Detect which cell encompasses the target text, then output its [x, y] center coordinate. 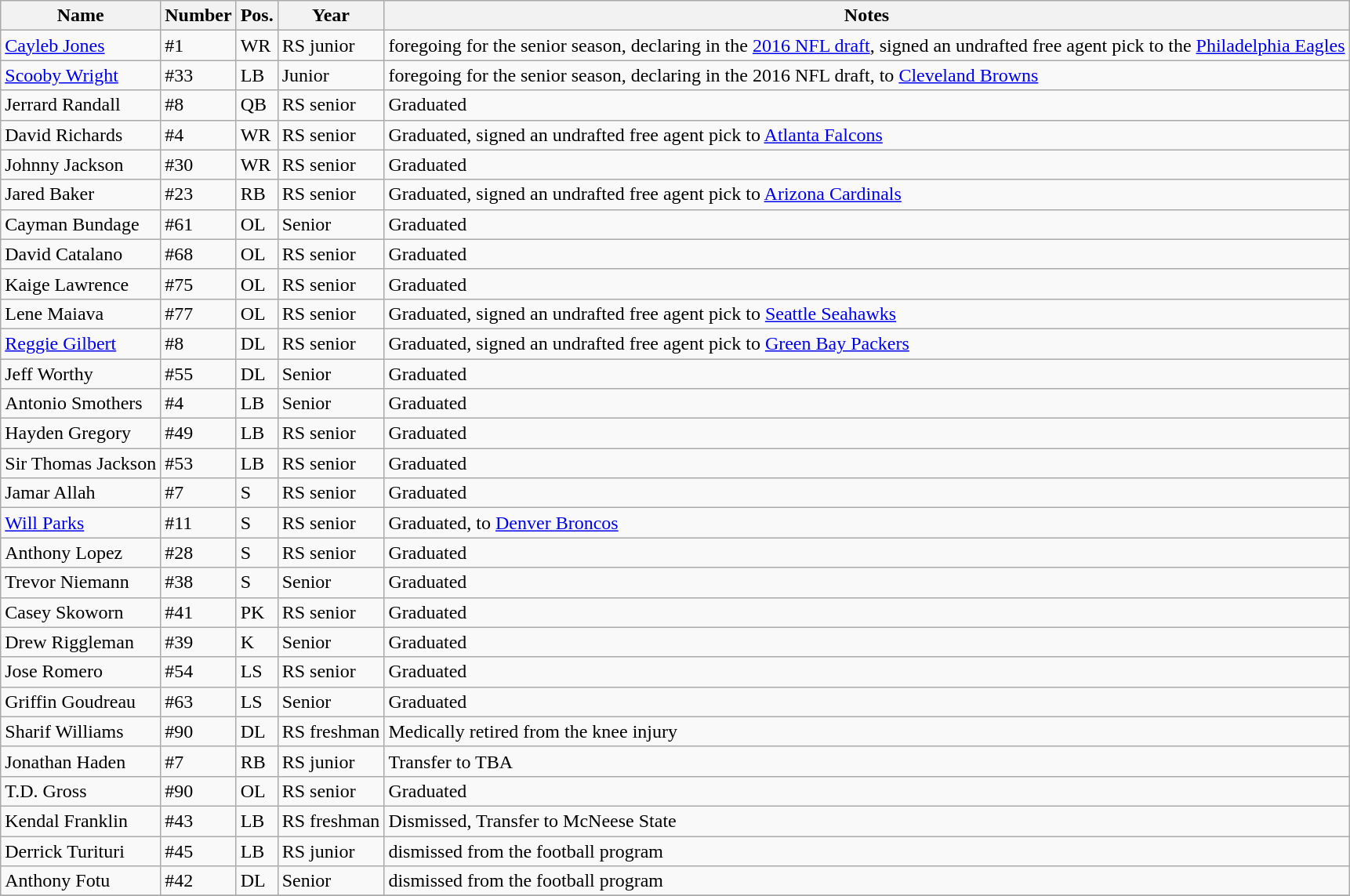
Derrick Turituri [81, 851]
Number [198, 16]
Jose Romero [81, 672]
#23 [198, 194]
K [257, 642]
#54 [198, 672]
Kendal Franklin [81, 821]
Transfer to TBA [867, 761]
#42 [198, 881]
#61 [198, 224]
#33 [198, 75]
#53 [198, 463]
Scooby Wright [81, 75]
Jared Baker [81, 194]
Dismissed, Transfer to McNeese State [867, 821]
Junior [331, 75]
#63 [198, 702]
#30 [198, 165]
Notes [867, 16]
QB [257, 105]
#43 [198, 821]
Jamar Allah [81, 493]
Kaige Lawrence [81, 284]
Sir Thomas Jackson [81, 463]
Jeff Worthy [81, 374]
Lene Maiava [81, 314]
Cayman Bundage [81, 224]
Sharif Williams [81, 731]
#39 [198, 642]
Graduated, signed an undrafted free agent pick to Seattle Seahawks [867, 314]
Medically retired from the knee injury [867, 731]
David Catalano [81, 254]
#75 [198, 284]
David Richards [81, 135]
#68 [198, 254]
Johnny Jackson [81, 165]
Antonio Smothers [81, 404]
#55 [198, 374]
Griffin Goudreau [81, 702]
#38 [198, 582]
#49 [198, 433]
Graduated, signed an undrafted free agent pick to Arizona Cardinals [867, 194]
Will Parks [81, 523]
Pos. [257, 16]
Graduated, signed an undrafted free agent pick to Atlanta Falcons [867, 135]
Trevor Niemann [81, 582]
Name [81, 16]
Casey Skoworn [81, 612]
#28 [198, 553]
Graduated, signed an undrafted free agent pick to Green Bay Packers [867, 343]
Reggie Gilbert [81, 343]
#45 [198, 851]
#1 [198, 45]
T.D. Gross [81, 791]
Anthony Fotu [81, 881]
Hayden Gregory [81, 433]
#11 [198, 523]
#77 [198, 314]
Year [331, 16]
Cayleb Jones [81, 45]
foregoing for the senior season, declaring in the 2016 NFL draft, to Cleveland Browns [867, 75]
Jonathan Haden [81, 761]
Drew Riggleman [81, 642]
Anthony Lopez [81, 553]
Jerrard Randall [81, 105]
#41 [198, 612]
Graduated, to Denver Broncos [867, 523]
PK [257, 612]
foregoing for the senior season, declaring in the 2016 NFL draft, signed an undrafted free agent pick to the Philadelphia Eagles [867, 45]
